Scan for the cell matching the given text and deliver its [X, Y] coordinate at center. 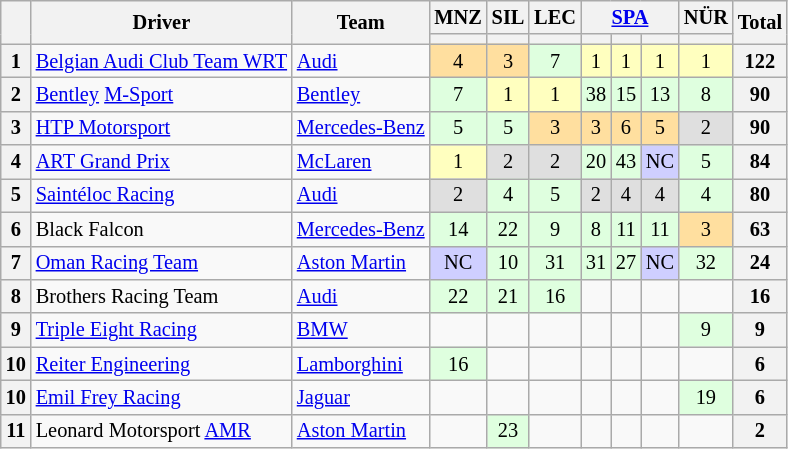
21 [508, 296]
43 [626, 162]
BMW [361, 330]
MNZ [458, 17]
Emil Frey Racing [162, 397]
Leonard Motorsport AMR [162, 431]
Bentley M-Sport [162, 94]
LEC [555, 17]
Team [361, 22]
27 [626, 263]
Total [760, 22]
Belgian Audi Club Team WRT [162, 61]
SPA [630, 17]
15 [626, 94]
19 [706, 397]
32 [706, 263]
Saintéloc Racing [162, 195]
ART Grand Prix [162, 162]
Reiter Engineering [162, 364]
Driver [162, 22]
84 [760, 162]
24 [760, 263]
Oman Racing Team [162, 263]
Jaguar [361, 397]
80 [760, 195]
Black Falcon [162, 229]
HTP Motorsport [162, 128]
McLaren [361, 162]
14 [458, 229]
122 [760, 61]
Triple Eight Racing [162, 330]
SIL [508, 17]
20 [596, 162]
38 [596, 94]
Bentley [361, 94]
63 [760, 229]
13 [660, 94]
NÜR [706, 17]
Lamborghini [361, 364]
23 [508, 431]
Brothers Racing Team [162, 296]
